Capture the cell that displays the provided text and extract its [x, y] central coordinate. 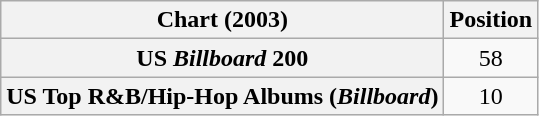
US Billboard 200 [222, 58]
58 [491, 58]
10 [491, 96]
Position [491, 20]
US Top R&B/Hip-Hop Albums (Billboard) [222, 96]
Chart (2003) [222, 20]
